Pinpoint the cell where the given text exists, returning its [x, y] midpoint coordinate. 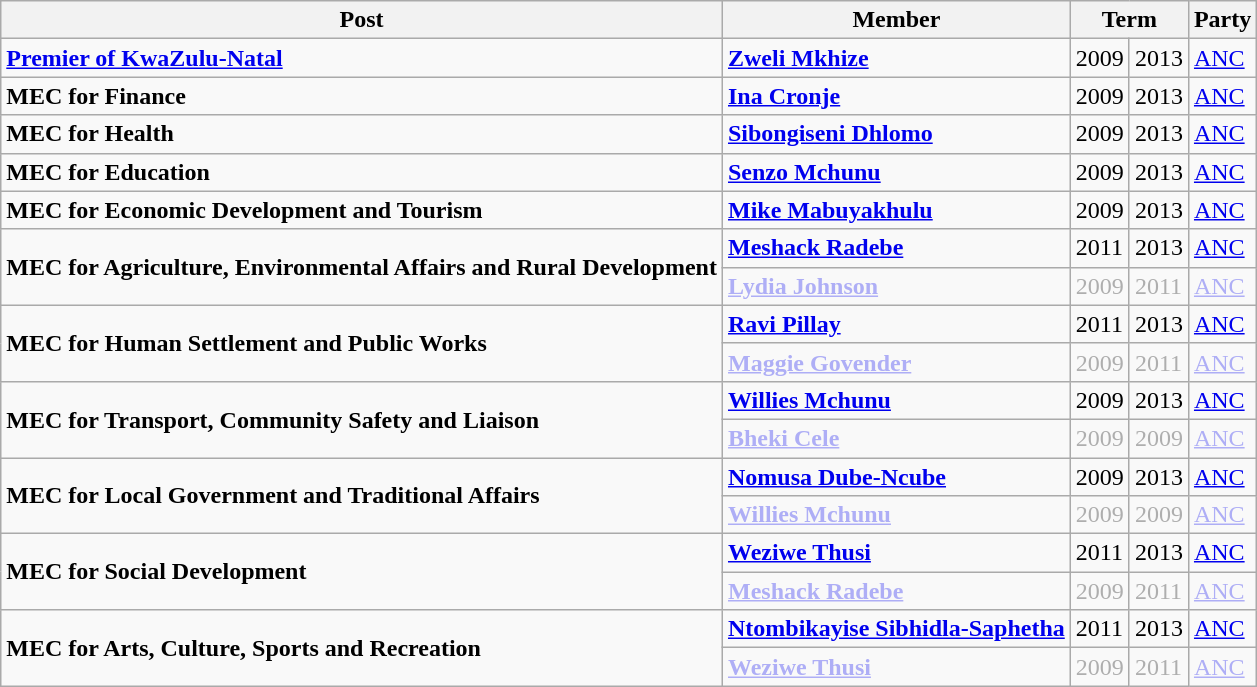
Member [896, 20]
Nomusa Dube-Ncube [896, 477]
Senzo Mchunu [896, 172]
Ntombikayise Sibhidla-Saphetha [896, 629]
Ina Cronje [896, 96]
Zweli Mkhize [896, 58]
MEC for Transport, Community Safety and Liaison [362, 419]
Maggie Govender [896, 362]
MEC for Education [362, 172]
Sibongiseni Dhlomo [896, 134]
Mike Mabuyakhulu [896, 210]
MEC for Finance [362, 96]
Bheki Cele [896, 438]
Term [1129, 20]
MEC for Social Development [362, 572]
MEC for Local Government and Traditional Affairs [362, 496]
MEC for Economic Development and Tourism [362, 210]
MEC for Human Settlement and Public Works [362, 343]
Ravi Pillay [896, 324]
MEC for Health [362, 134]
Lydia Johnson [896, 286]
Premier of KwaZulu-Natal [362, 58]
Post [362, 20]
Party [1222, 20]
MEC for Agriculture, Environmental Affairs and Rural Development [362, 267]
MEC for Arts, Culture, Sports and Recreation [362, 648]
